Locate the cell with the specified text and output its [x, y] center coordinate. 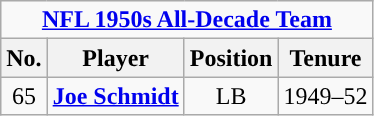
No. [24, 58]
65 [24, 96]
NFL 1950s All-Decade Team [187, 20]
Joe Schmidt [116, 96]
Tenure [326, 58]
Position [231, 58]
LB [231, 96]
1949–52 [326, 96]
Player [116, 58]
